Extract the [X, Y] coordinate from the center of the cell holding the provided text.  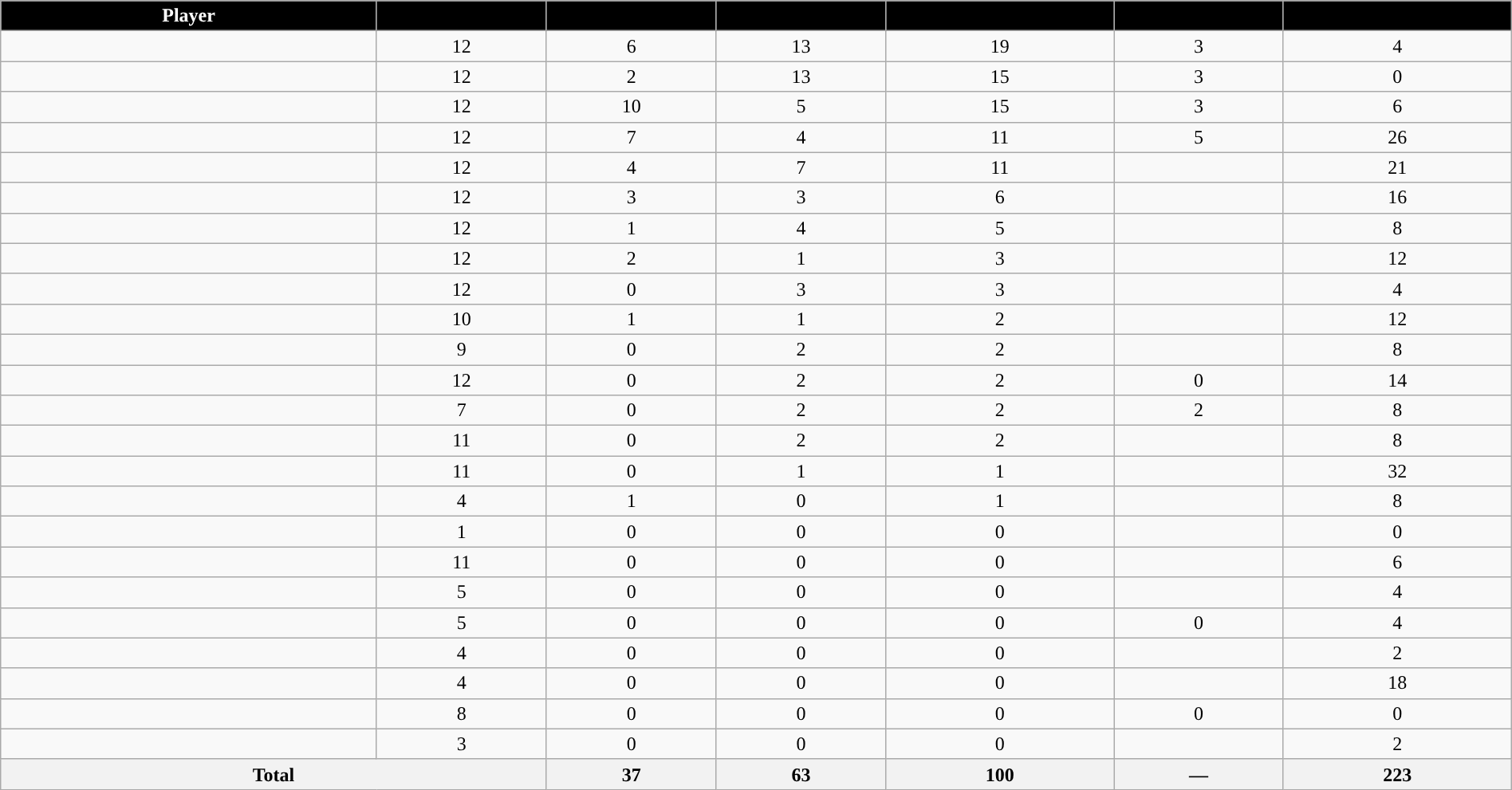
100 [1000, 774]
— [1199, 774]
14 [1397, 380]
63 [801, 774]
26 [1397, 137]
16 [1397, 198]
223 [1397, 774]
19 [1000, 46]
Total [274, 774]
37 [632, 774]
21 [1397, 167]
Player [189, 16]
18 [1397, 683]
32 [1397, 471]
9 [461, 349]
